Extract the (x, y) coordinate from the center of the cell holding the provided text.  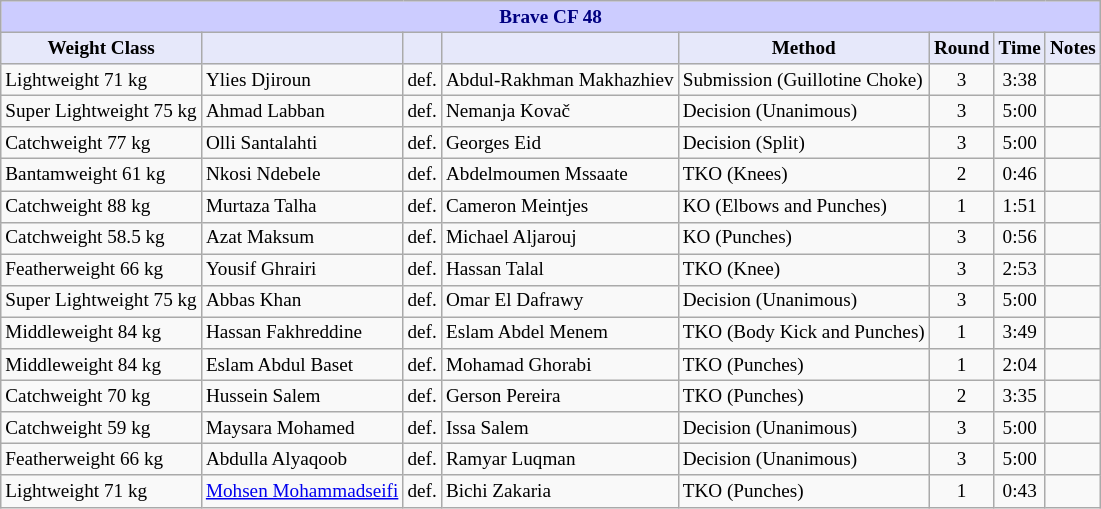
Hussein Salem (302, 396)
Nkosi Ndebele (302, 175)
Time (1020, 48)
Nemanja Kovač (560, 111)
Brave CF 48 (551, 17)
Issa Salem (560, 428)
0:43 (1020, 491)
Olli Santalahti (302, 143)
1:51 (1020, 206)
KO (Punches) (804, 238)
Ramyar Luqman (560, 460)
Notes (1072, 48)
Ylies Djiroun (302, 80)
Catchweight 59 kg (102, 428)
0:46 (1020, 175)
Abbas Khan (302, 301)
2:04 (1020, 365)
KO (Elbows and Punches) (804, 206)
Catchweight 58.5 kg (102, 238)
Method (804, 48)
Azat Maksum (302, 238)
Omar El Dafrawy (560, 301)
Catchweight 77 kg (102, 143)
Eslam Abdel Menem (560, 333)
3:38 (1020, 80)
Mohamad Ghorabi (560, 365)
Weight Class (102, 48)
Murtaza Talha (302, 206)
TKO (Body Kick and Punches) (804, 333)
Michael Aljarouj (560, 238)
Hassan Talal (560, 270)
Catchweight 88 kg (102, 206)
Hassan Fakhreddine (302, 333)
Abdul-Rakhman Makhazhiev (560, 80)
Gerson Pereira (560, 396)
TKO (Knees) (804, 175)
Catchweight 70 kg (102, 396)
Abdelmoumen Mssaate (560, 175)
Maysara Mohamed (302, 428)
0:56 (1020, 238)
Georges Eid (560, 143)
Bichi Zakaria (560, 491)
Eslam Abdul Baset (302, 365)
Yousif Ghrairi (302, 270)
TKO (Knee) (804, 270)
Abdulla Alyaqoob (302, 460)
Mohsen Mohammadseifi (302, 491)
3:49 (1020, 333)
Ahmad Labban (302, 111)
Round (962, 48)
2:53 (1020, 270)
Submission (Guillotine Choke) (804, 80)
Decision (Split) (804, 143)
3:35 (1020, 396)
Bantamweight 61 kg (102, 175)
Cameron Meintjes (560, 206)
